Locate the cell with the specified text and output its [X, Y] center coordinate. 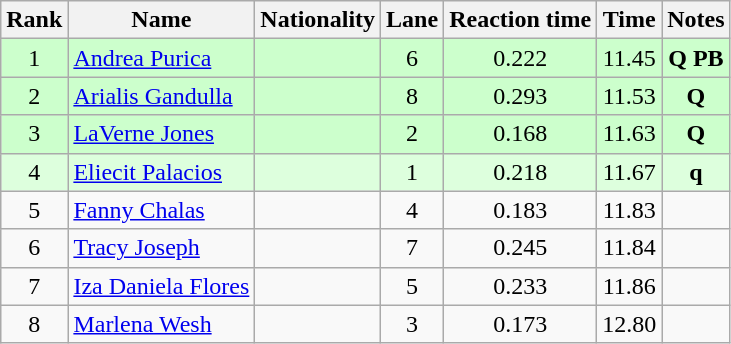
Q PB [696, 58]
LaVerne Jones [162, 134]
q [696, 172]
Nationality [318, 20]
Tracy Joseph [162, 248]
11.83 [630, 210]
0.218 [520, 172]
Iza Daniela Flores [162, 286]
12.80 [630, 324]
11.86 [630, 286]
Reaction time [520, 20]
Notes [696, 20]
11.84 [630, 248]
Time [630, 20]
11.53 [630, 96]
Marlena Wesh [162, 324]
0.245 [520, 248]
Lane [412, 20]
0.293 [520, 96]
Arialis Gandulla [162, 96]
Name [162, 20]
0.173 [520, 324]
Fanny Chalas [162, 210]
Rank [34, 20]
11.63 [630, 134]
0.222 [520, 58]
11.45 [630, 58]
0.233 [520, 286]
0.168 [520, 134]
11.67 [630, 172]
Eliecit Palacios [162, 172]
Andrea Purica [162, 58]
0.183 [520, 210]
